Output the (x, y) coordinate of the center of the cell containing the given text.  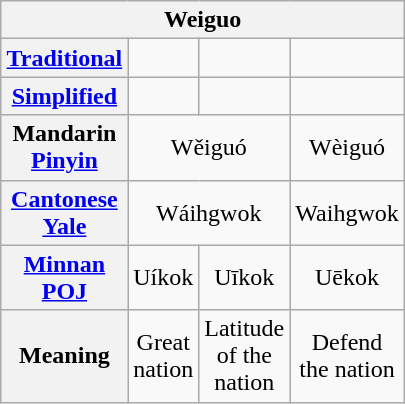
Uíkok (164, 278)
Cantonese Yale (64, 212)
Weiguo (202, 20)
Wáihgwok (209, 212)
Uēkok (347, 278)
Traditional (64, 58)
Defend the nation (347, 356)
Great nation (164, 356)
Uīkok (244, 278)
Wèiguó (347, 148)
Waihgwok (347, 212)
Simplified (64, 96)
Latitude of the nation (244, 356)
Mandarin Pinyin (64, 148)
Meaning (64, 356)
Minnan POJ (64, 278)
Wěiguó (209, 148)
